Identify which cell holds the provided text, then report its [X, Y] central coordinate. 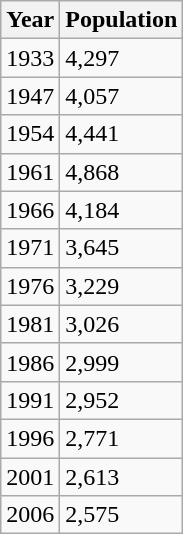
3,645 [122, 248]
3,229 [122, 286]
2006 [30, 515]
2001 [30, 477]
2,613 [122, 477]
4,184 [122, 210]
2,771 [122, 438]
4,868 [122, 172]
4,057 [122, 96]
1976 [30, 286]
2,575 [122, 515]
Population [122, 20]
1933 [30, 58]
Year [30, 20]
4,441 [122, 134]
1996 [30, 438]
1986 [30, 362]
2,999 [122, 362]
1954 [30, 134]
1971 [30, 248]
1947 [30, 96]
4,297 [122, 58]
1991 [30, 400]
3,026 [122, 324]
1981 [30, 324]
1961 [30, 172]
1966 [30, 210]
2,952 [122, 400]
